Identify which cell holds the provided text, then report its [x, y] central coordinate. 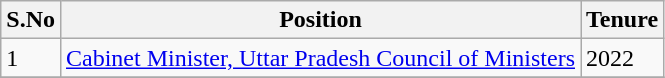
Tenure [622, 20]
2022 [622, 58]
Cabinet Minister, Uttar Pradesh Council of Ministers [320, 58]
1 [31, 58]
S.No [31, 20]
Position [320, 20]
